From the cell containing the given text, extract its center point as [x, y] coordinate. 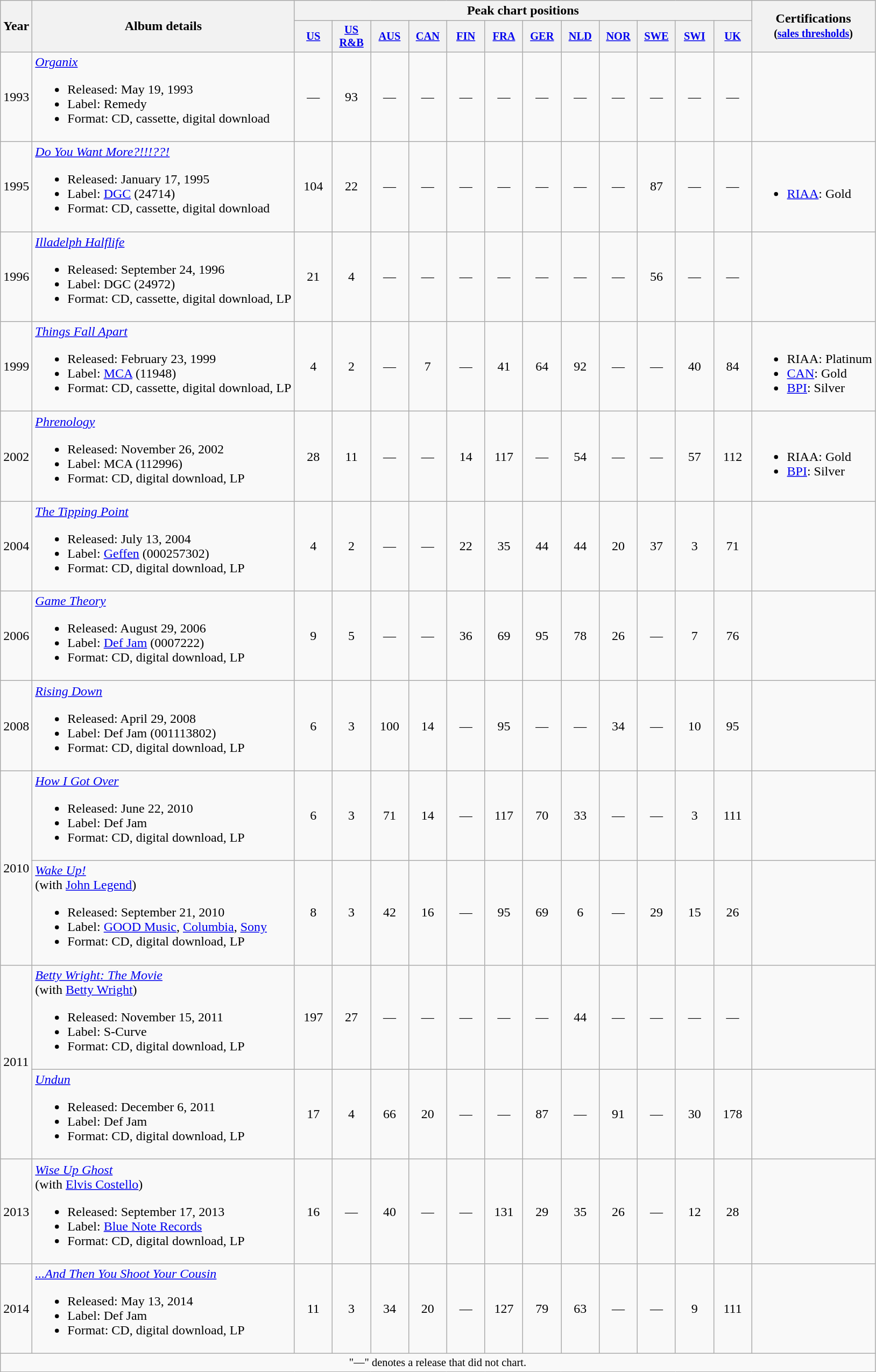
1993 [16, 97]
27 [352, 1017]
2010 [16, 868]
41 [504, 367]
Peak chart positions [523, 11]
84 [733, 367]
10 [694, 726]
37 [656, 546]
CAN [427, 37]
Certifications(sales thresholds) [814, 26]
USR&B [352, 37]
Game TheoryReleased: August 29, 2006Label: Def Jam (0007222)Format: CD, digital download, LP [164, 636]
"—" denotes a release that did not chart. [438, 1362]
63 [580, 1308]
UK [733, 37]
Wise Up Ghost(with Elvis Costello)Released: September 17, 2013Label: Blue Note RecordsFormat: CD, digital download, LP [164, 1211]
Do You Want More?!!!??!Released: January 17, 1995Label: DGC (24714)Format: CD, cassette, digital download [164, 187]
2004 [16, 546]
15 [694, 913]
2008 [16, 726]
12 [694, 1211]
8 [313, 913]
2013 [16, 1211]
2002 [16, 456]
1995 [16, 187]
US [313, 37]
70 [542, 815]
64 [542, 367]
OrganixReleased: May 19, 1993Label: RemedyFormat: CD, cassette, digital download [164, 97]
RIAA: Gold [814, 187]
Wake Up!(with John Legend)Released: September 21, 2010Label: GOOD Music, Columbia, SonyFormat: CD, digital download, LP [164, 913]
Things Fall ApartReleased: February 23, 1999Label: MCA (11948)Format: CD, cassette, digital download, LP [164, 367]
1999 [16, 367]
NOR [619, 37]
79 [542, 1308]
197 [313, 1017]
66 [390, 1114]
56 [656, 276]
Album details [164, 26]
GER [542, 37]
Illadelph HalflifeReleased: September 24, 1996Label: DGC (24972)Format: CD, cassette, digital download, LP [164, 276]
RIAA: GoldBPI: Silver [814, 456]
...And Then You Shoot Your CousinReleased: May 13, 2014Label: Def JamFormat: CD, digital download, LP [164, 1308]
127 [504, 1308]
54 [580, 456]
57 [694, 456]
Rising DownReleased: April 29, 2008Label: Def Jam (001113802)Format: CD, digital download, LP [164, 726]
30 [694, 1114]
33 [580, 815]
NLD [580, 37]
42 [390, 913]
100 [390, 726]
RIAA: PlatinumCAN: GoldBPI: Silver [814, 367]
UndunReleased: December 6, 2011Label: Def JamFormat: CD, digital download, LP [164, 1114]
PhrenologyReleased: November 26, 2002Label: MCA (112996)Format: CD, digital download, LP [164, 456]
1996 [16, 276]
How I Got OverReleased: June 22, 2010Label: Def JamFormat: CD, digital download, LP [164, 815]
17 [313, 1114]
SWI [694, 37]
78 [580, 636]
The Tipping PointReleased: July 13, 2004Label: Geffen (000257302)Format: CD, digital download, LP [164, 546]
112 [733, 456]
131 [504, 1211]
2011 [16, 1062]
104 [313, 187]
2006 [16, 636]
FIN [466, 37]
AUS [390, 37]
76 [733, 636]
5 [352, 636]
93 [352, 97]
FRA [504, 37]
2014 [16, 1308]
Year [16, 26]
178 [733, 1114]
92 [580, 367]
36 [466, 636]
Betty Wright: The Movie (with Betty Wright)Released: November 15, 2011Label: S-CurveFormat: CD, digital download, LP [164, 1017]
91 [619, 1114]
21 [313, 276]
SWE [656, 37]
